Scan for the cell matching the given text and deliver its [x, y] coordinate at center. 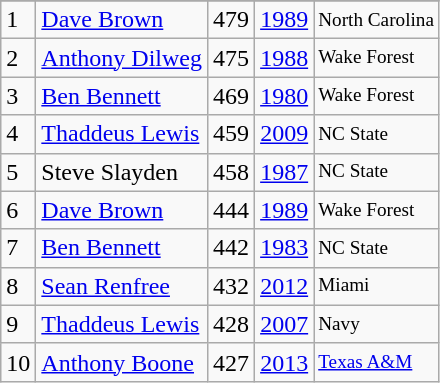
428 [232, 324]
1983 [284, 248]
5 [18, 172]
8 [18, 286]
Texas A&M [376, 362]
1 [18, 20]
3 [18, 96]
Steve Slayden [122, 172]
Navy [376, 324]
10 [18, 362]
1988 [284, 58]
6 [18, 210]
Miami [376, 286]
442 [232, 248]
458 [232, 172]
427 [232, 362]
North Carolina [376, 20]
475 [232, 58]
Anthony Dilweg [122, 58]
444 [232, 210]
2 [18, 58]
2007 [284, 324]
2012 [284, 286]
1980 [284, 96]
2013 [284, 362]
4 [18, 134]
432 [232, 286]
Anthony Boone [122, 362]
7 [18, 248]
1987 [284, 172]
479 [232, 20]
Sean Renfree [122, 286]
459 [232, 134]
469 [232, 96]
9 [18, 324]
2009 [284, 134]
